Pinpoint the cell where the given text exists, returning its [X, Y] midpoint coordinate. 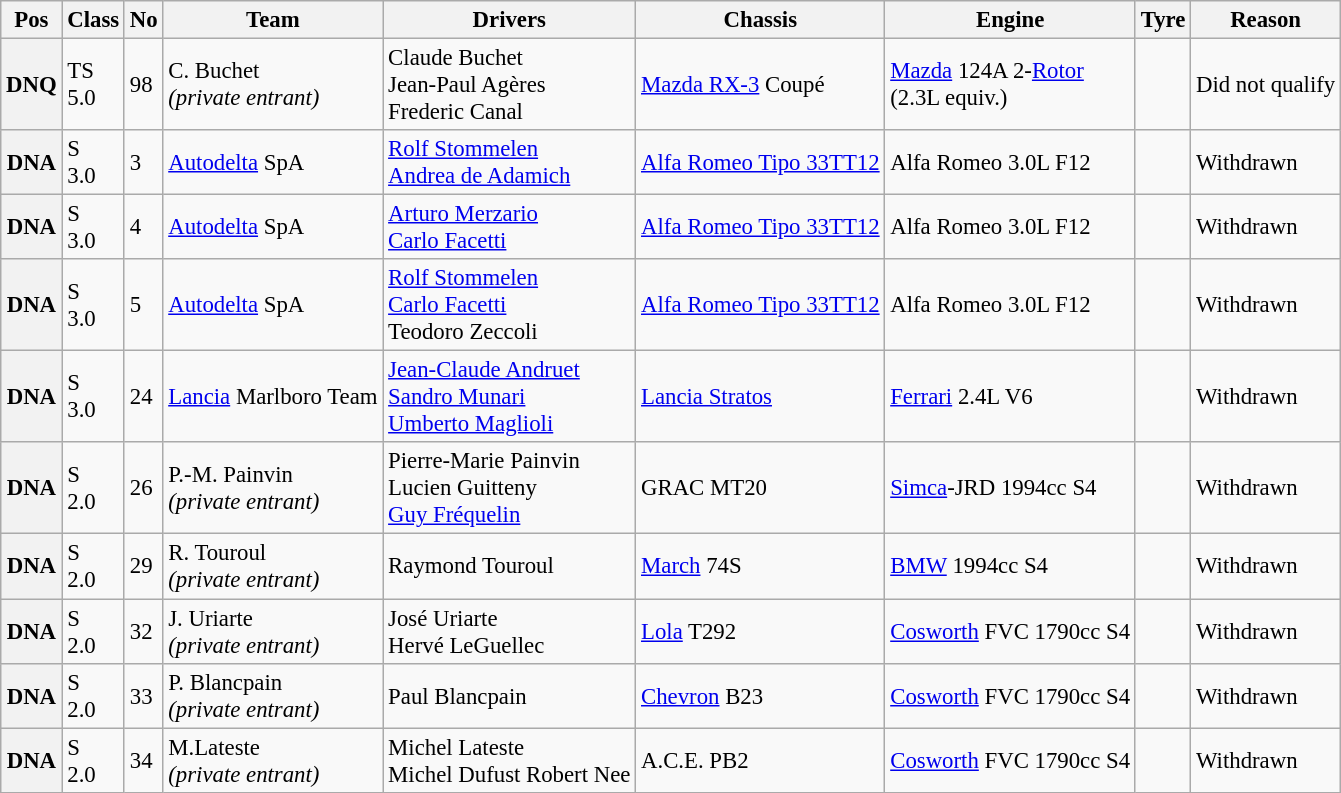
Pierre-Marie Painvin Lucien Guitteny Guy Fréquelin [510, 488]
Team [273, 20]
R. Touroul(private entrant) [273, 566]
M.Lateste(private entrant) [273, 760]
Rolf Stommelen Carlo Facetti Teodoro Zeccoli [510, 305]
Reason [1266, 20]
José Uriarte Hervé LeGuellec [510, 632]
3 [143, 162]
Chassis [760, 20]
Arturo Merzario Carlo Facetti [510, 228]
Engine [1010, 20]
Lancia Marlboro Team [273, 397]
DNQ [32, 85]
TS5.0 [94, 85]
5 [143, 305]
P.-M. Painvin(private entrant) [273, 488]
Rolf Stommelen Andrea de Adamich [510, 162]
GRAC MT20 [760, 488]
Mazda RX-3 Coupé [760, 85]
Class [94, 20]
Chevron B23 [760, 696]
Mazda 124A 2-Rotor (2.3L equiv.) [1010, 85]
Pos [32, 20]
P. Blancpain(private entrant) [273, 696]
Jean-Claude Andruet Sandro Munari Umberto Maglioli [510, 397]
29 [143, 566]
Ferrari 2.4L V6 [1010, 397]
Claude Buchet Jean-Paul Agères Frederic Canal [510, 85]
BMW 1994cc S4 [1010, 566]
Paul Blancpain [510, 696]
24 [143, 397]
No [143, 20]
32 [143, 632]
Tyre [1162, 20]
Simca-JRD 1994cc S4 [1010, 488]
J. Uriarte(private entrant) [273, 632]
Did not qualify [1266, 85]
4 [143, 228]
Lola T292 [760, 632]
98 [143, 85]
34 [143, 760]
Raymond Touroul [510, 566]
26 [143, 488]
33 [143, 696]
Lancia Stratos [760, 397]
A.C.E. PB2 [760, 760]
Drivers [510, 20]
C. Buchet(private entrant) [273, 85]
Michel Lateste Michel Dufust Robert Nee [510, 760]
March 74S [760, 566]
